Scan for the cell matching the given text and deliver its [x, y] coordinate at center. 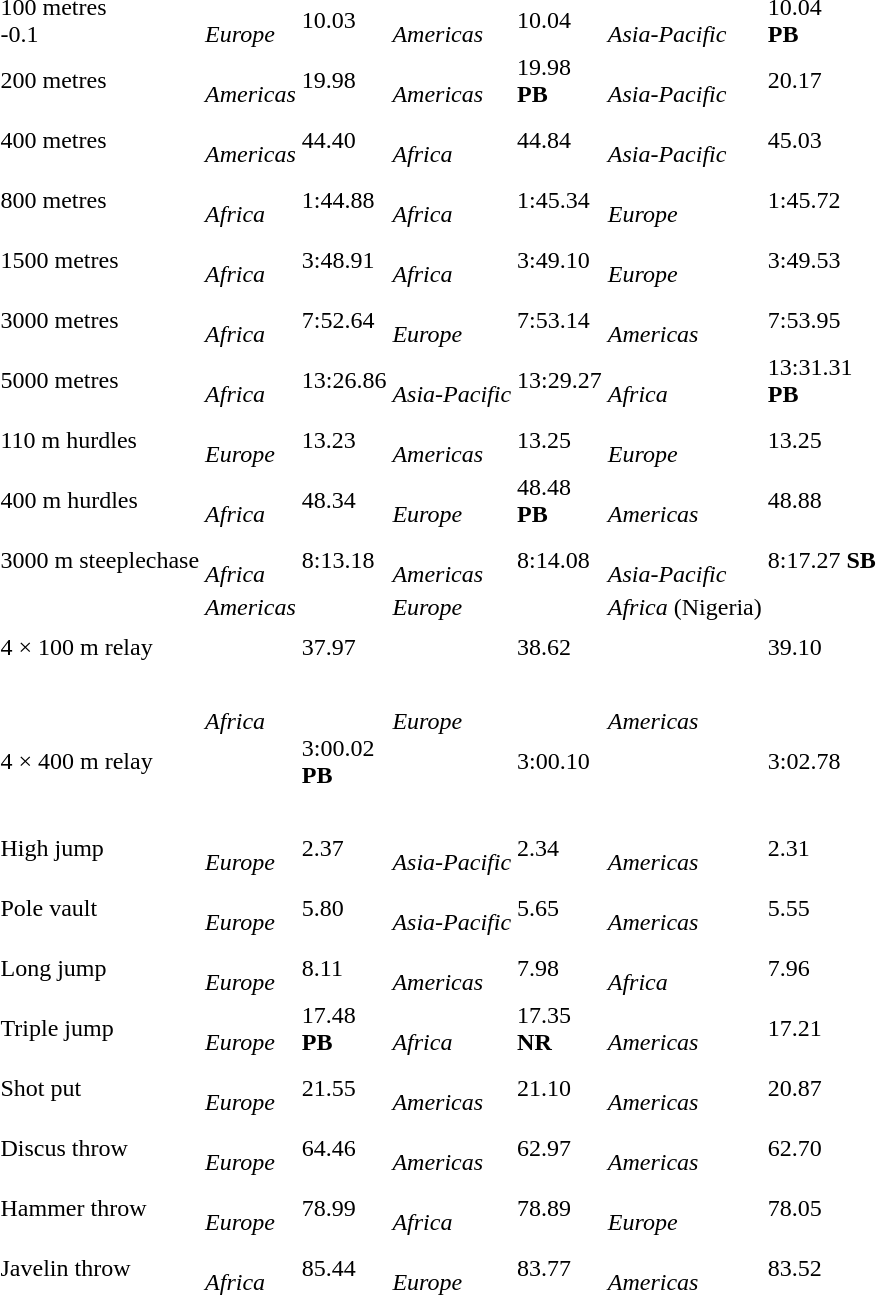
3:48.91 [344, 260]
8:13.18 [344, 560]
13.23 [344, 440]
19.98 [344, 80]
1:44.88 [344, 200]
8.11 [344, 968]
13.25 [560, 440]
21.55 [344, 1088]
5.80 [344, 908]
37.97 [344, 648]
5.65 [560, 908]
2.37 [344, 848]
19.98PB [560, 80]
1:45.34 [560, 200]
48.48PB [560, 500]
7:53.14 [560, 320]
78.89 [560, 1208]
13:26.86 [344, 380]
44.84 [560, 140]
64.46 [344, 1148]
Africa (Nigeria) [684, 648]
17.48PB [344, 1028]
7:52.64 [344, 320]
78.99 [344, 1208]
7.98 [560, 968]
8:14.08 [560, 560]
38.62 [560, 648]
21.10 [560, 1088]
3:00.02PB [344, 762]
3:00.10 [560, 762]
2.34 [560, 848]
44.40 [344, 140]
3:49.10 [560, 260]
62.97 [560, 1148]
13:29.27 [560, 380]
17.35NR [560, 1028]
48.34 [344, 500]
